Locate the cell with the specified text and output its [X, Y] center coordinate. 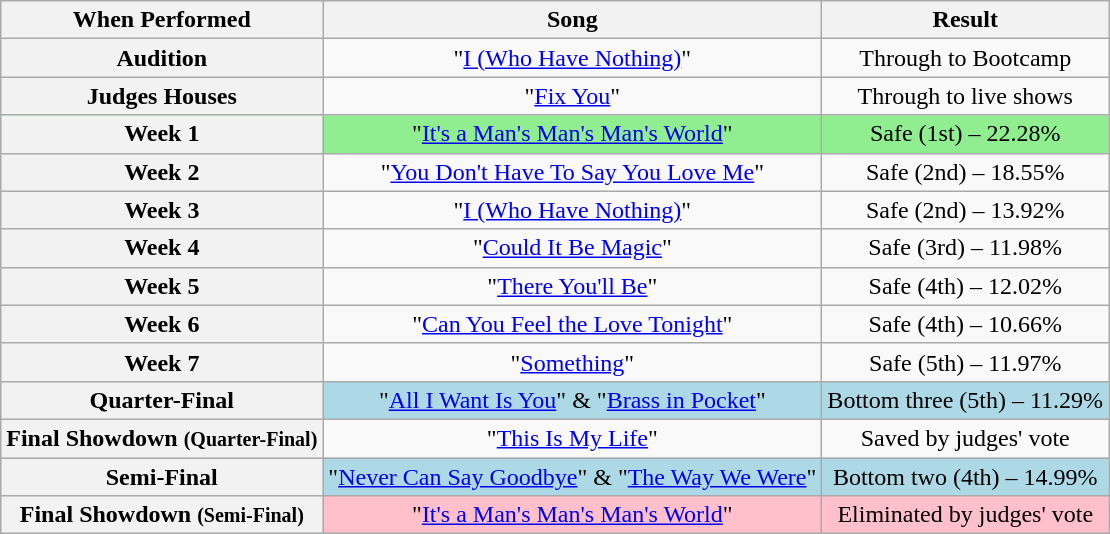
"Fix You" [572, 96]
"Never Can Say Goodbye" & "The Way We Were" [572, 477]
Eliminated by judges' vote [966, 515]
Through to Bootcamp [966, 58]
"There You'll Be" [572, 286]
Safe (2nd) – 13.92% [966, 210]
"You Don't Have To Say You Love Me" [572, 172]
"Can You Feel the Love Tonight" [572, 324]
When Performed [162, 20]
Week 7 [162, 362]
Final Showdown (Semi-Final) [162, 515]
Safe (4th) – 12.02% [966, 286]
Week 6 [162, 324]
Week 2 [162, 172]
Week 5 [162, 286]
Safe (1st) – 22.28% [966, 134]
Final Showdown (Quarter-Final) [162, 438]
Week 3 [162, 210]
Through to live shows [966, 96]
"All I Want Is You" & "Brass in Pocket" [572, 400]
Safe (4th) – 10.66% [966, 324]
Bottom three (5th) – 11.29% [966, 400]
Week 1 [162, 134]
"Something" [572, 362]
"This Is My Life" [572, 438]
Safe (2nd) – 18.55% [966, 172]
Result [966, 20]
Audition [162, 58]
"Could It Be Magic" [572, 248]
Quarter-Final [162, 400]
Week 4 [162, 248]
Judges Houses [162, 96]
Semi-Final [162, 477]
Safe (5th) – 11.97% [966, 362]
Saved by judges' vote [966, 438]
Song [572, 20]
Safe (3rd) – 11.98% [966, 248]
Bottom two (4th) – 14.99% [966, 477]
